For the text-containing cell, return its midpoint in (x, y) coordinate format. 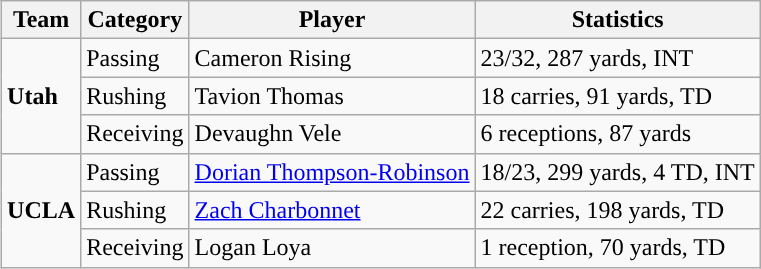
Team (42, 20)
Statistics (618, 20)
Devaughn Vele (332, 134)
Cameron Rising (332, 58)
Zach Charbonnet (332, 210)
18 carries, 91 yards, TD (618, 96)
Tavion Thomas (332, 96)
22 carries, 198 yards, TD (618, 210)
Utah (42, 96)
18/23, 299 yards, 4 TD, INT (618, 172)
Category (135, 20)
23/32, 287 yards, INT (618, 58)
Logan Loya (332, 248)
1 reception, 70 yards, TD (618, 248)
Player (332, 20)
Dorian Thompson-Robinson (332, 172)
UCLA (42, 210)
6 receptions, 87 yards (618, 134)
